Pinpoint the cell where the given text exists, returning its [X, Y] midpoint coordinate. 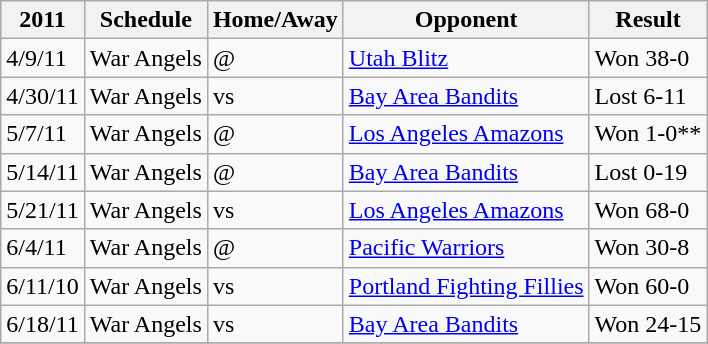
Won 68-0 [648, 210]
2011 [43, 20]
Opponent [466, 20]
Schedule [146, 20]
Utah Blitz [466, 58]
Pacific Warriors [466, 248]
Result [648, 20]
6/11/10 [43, 286]
Won 1-0** [648, 134]
Lost 0-19 [648, 172]
6/18/11 [43, 324]
Won 24-15 [648, 324]
5/7/11 [43, 134]
5/14/11 [43, 172]
4/9/11 [43, 58]
Won 30-8 [648, 248]
Home/Away [275, 20]
6/4/11 [43, 248]
Lost 6-11 [648, 96]
5/21/11 [43, 210]
4/30/11 [43, 96]
Won 38-0 [648, 58]
Portland Fighting Fillies [466, 286]
Won 60-0 [648, 286]
